Find where the given text appears and provide that cell's center as (x, y) coordinate. 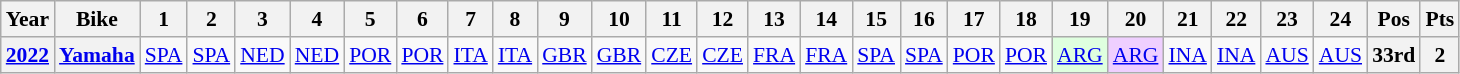
Year (28, 19)
3 (262, 19)
24 (1340, 19)
23 (1286, 19)
4 (317, 19)
17 (974, 19)
6 (422, 19)
11 (672, 19)
13 (774, 19)
8 (515, 19)
18 (1026, 19)
2022 (28, 55)
Yamaha (97, 55)
20 (1136, 19)
19 (1080, 19)
16 (924, 19)
15 (876, 19)
14 (826, 19)
9 (564, 19)
5 (370, 19)
10 (620, 19)
22 (1236, 19)
7 (470, 19)
Pos (1394, 19)
Pts (1440, 19)
Bike (97, 19)
33rd (1394, 55)
21 (1187, 19)
1 (164, 19)
12 (722, 19)
